Output the [x, y] coordinate of the center of the cell containing the given text.  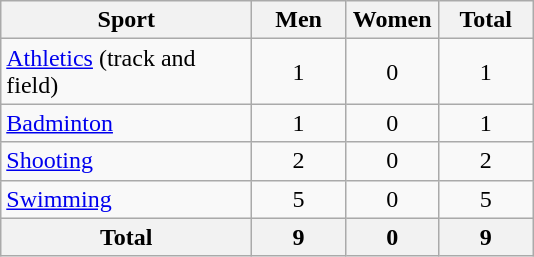
Badminton [126, 123]
Swimming [126, 199]
Athletics (track and field) [126, 72]
Shooting [126, 161]
Men [299, 20]
Sport [126, 20]
Women [392, 20]
